Capture the cell that displays the provided text and extract its [X, Y] central coordinate. 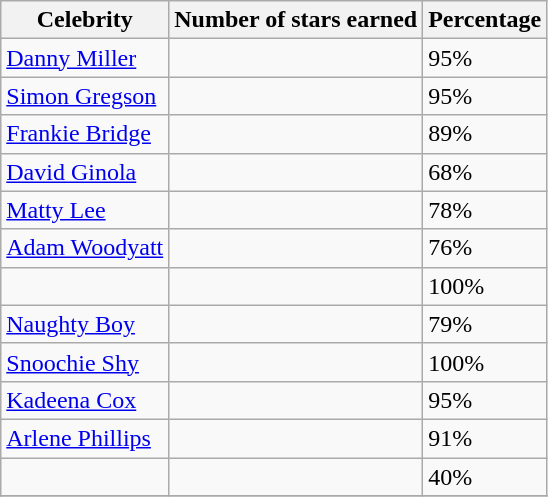
79% [485, 324]
40% [485, 477]
Danny Miller [85, 58]
Matty Lee [85, 210]
91% [485, 438]
76% [485, 248]
68% [485, 172]
89% [485, 134]
Frankie Bridge [85, 134]
Kadeena Cox [85, 400]
Adam Woodyatt [85, 248]
Celebrity [85, 20]
78% [485, 210]
Number of stars earned [296, 20]
Simon Gregson [85, 96]
Percentage [485, 20]
Snoochie Shy [85, 362]
Arlene Phillips [85, 438]
David Ginola [85, 172]
Naughty Boy [85, 324]
